Extract the [x, y] coordinate from the center of the cell holding the provided text.  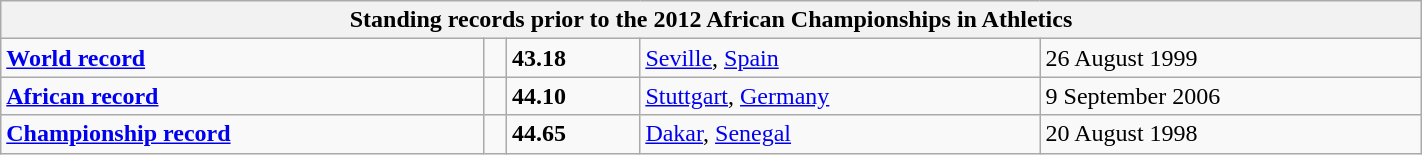
20 August 1998 [1230, 134]
African record [242, 96]
44.10 [573, 96]
43.18 [573, 58]
26 August 1999 [1230, 58]
9 September 2006 [1230, 96]
Seville, Spain [840, 58]
World record [242, 58]
Dakar, Senegal [840, 134]
Championship record [242, 134]
Stuttgart, Germany [840, 96]
Standing records prior to the 2012 African Championships in Athletics [711, 20]
44.65 [573, 134]
